Return the (X, Y) coordinate for the center point of the cell that contains the specified text.  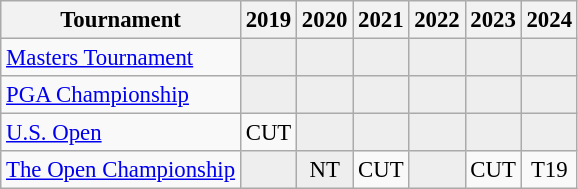
PGA Championship (121, 95)
2024 (549, 20)
Tournament (121, 20)
2019 (268, 20)
2022 (437, 20)
2020 (325, 20)
U.S. Open (121, 133)
2021 (381, 20)
T19 (549, 170)
NT (325, 170)
2023 (493, 20)
The Open Championship (121, 170)
Masters Tournament (121, 58)
